For the text-containing cell, return its midpoint in [x, y] coordinate format. 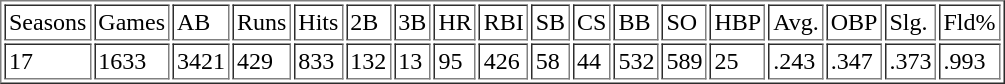
532 [636, 62]
Avg. [796, 22]
58 [550, 62]
3421 [200, 62]
BB [636, 22]
.243 [796, 62]
Runs [261, 22]
1633 [132, 62]
OBP [854, 22]
AB [200, 22]
SB [550, 22]
13 [412, 62]
Games [132, 22]
.347 [854, 62]
589 [684, 62]
2B [368, 22]
17 [47, 62]
Slg. [910, 22]
HR [455, 22]
Hits [318, 22]
426 [504, 62]
HBP [738, 22]
44 [592, 62]
429 [261, 62]
95 [455, 62]
132 [368, 62]
RBI [504, 22]
.993 [970, 62]
.373 [910, 62]
Fld% [970, 22]
CS [592, 22]
25 [738, 62]
SO [684, 22]
833 [318, 62]
3B [412, 22]
Seasons [47, 22]
